Output the (X, Y) coordinate of the center of the cell containing the given text.  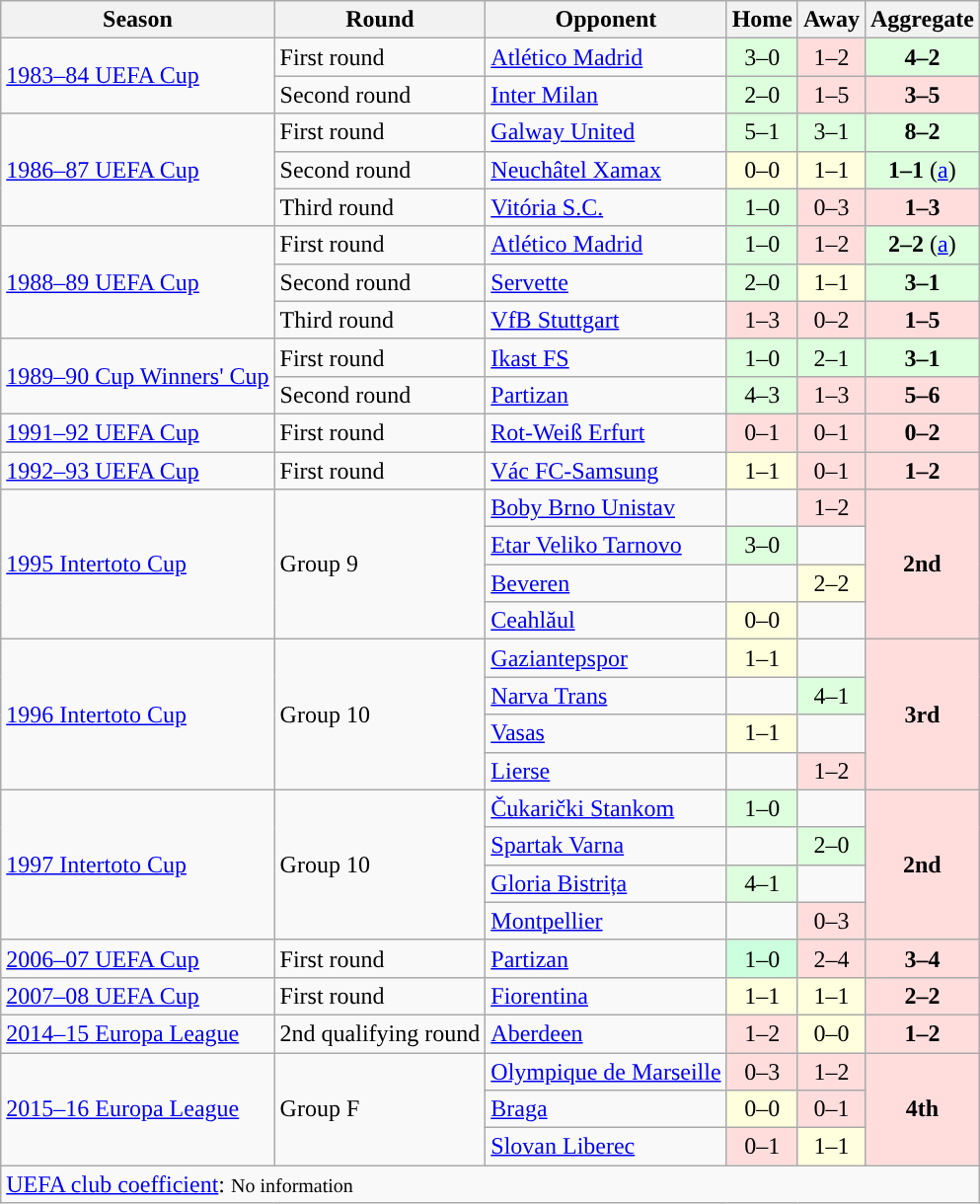
1992–93 UEFA Cup (138, 471)
5–1 (762, 132)
Galway United (606, 132)
Ikast FS (606, 357)
2–4 (831, 958)
Aberdeen (606, 1033)
2nd qualifying round (380, 1033)
5–6 (922, 395)
Olympique de Marseille (606, 1071)
Čukarički Stankom (606, 808)
UEFA club coefficient: No information (490, 1184)
Season (138, 20)
4th (922, 1108)
Rot-Weiß Erfurt (606, 432)
2014–15 Europa League (138, 1033)
1991–92 UEFA Cup (138, 432)
2–1 (831, 357)
1983–84 UEFA Cup (138, 76)
Lierse (606, 771)
VfB Stuttgart (606, 320)
Montpellier (606, 921)
Etar Veliko Tarnovo (606, 546)
Inter Milan (606, 95)
3–4 (922, 958)
1–1 (a) (922, 170)
Opponent (606, 20)
Gloria Bistrița (606, 883)
Round (380, 20)
Beveren (606, 583)
Fiorentina (606, 996)
2–2 (a) (922, 245)
1996 Intertoto Cup (138, 715)
Group 9 (380, 564)
Vasas (606, 733)
Aggregate (922, 20)
Home (762, 20)
Narva Trans (606, 696)
1986–87 UEFA Cup (138, 170)
3rd (922, 715)
1988–89 UEFA Cup (138, 282)
Gaziantepspor (606, 658)
Vác FC-Samsung (606, 471)
Slovan Liberec (606, 1147)
Vitória S.C. (606, 207)
4–2 (922, 57)
Neuchâtel Xamax (606, 170)
Servette (606, 282)
4–3 (762, 395)
1997 Intertoto Cup (138, 865)
2006–07 UEFA Cup (138, 958)
8–2 (922, 132)
Braga (606, 1109)
Ceahlăul (606, 621)
Spartak Varna (606, 846)
Boby Brno Unistav (606, 508)
1989–90 Cup Winners' Cup (138, 376)
2015–16 Europa League (138, 1108)
Away (831, 20)
1995 Intertoto Cup (138, 564)
3–5 (922, 95)
2007–08 UEFA Cup (138, 996)
Group F (380, 1108)
